Output the (X, Y) coordinate of the center of the cell containing the given text.  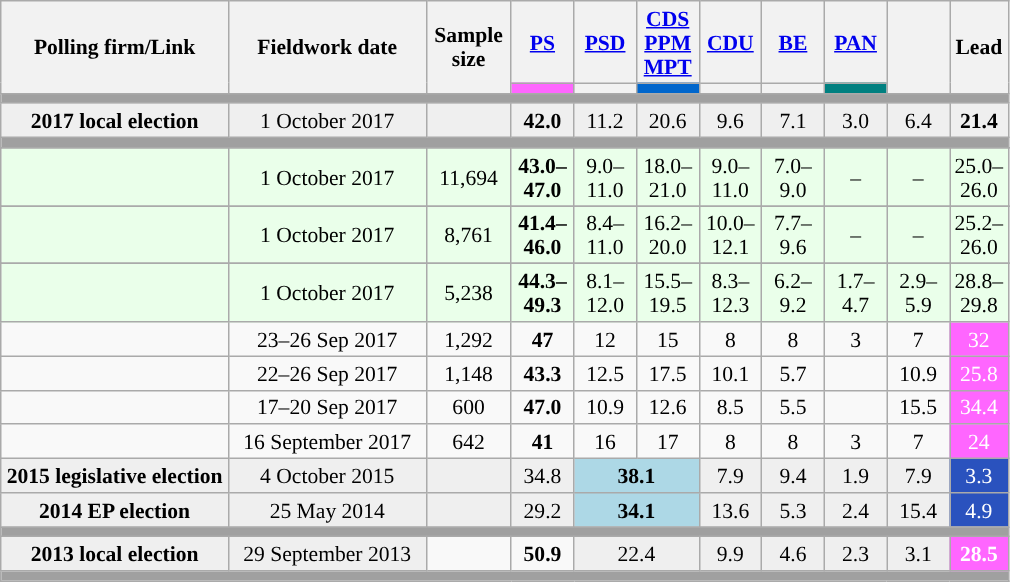
12 (606, 339)
600 (468, 407)
1,148 (468, 373)
18.0–21.0 (668, 177)
17 (668, 442)
29 September 2013 (327, 554)
28.8–29.8 (980, 293)
3.3 (980, 476)
9.6 (730, 121)
16.2–20.0 (668, 235)
47 (542, 339)
Sample size (468, 47)
25.0–26.0 (980, 177)
8.5 (730, 407)
2015 legislative election (115, 476)
CDU (730, 42)
12.6 (668, 407)
2013 local election (115, 554)
25.2–26.0 (980, 235)
41 (542, 442)
1.7–4.7 (856, 293)
43.3 (542, 373)
11,694 (468, 177)
15.5 (918, 407)
16 (606, 442)
42.0 (542, 121)
8.3–12.3 (730, 293)
4.9 (980, 510)
21.4 (980, 121)
5.7 (794, 373)
17–20 Sep 2017 (327, 407)
2014 EP election (115, 510)
9.4 (794, 476)
12.5 (606, 373)
8.4–11.0 (606, 235)
22–26 Sep 2017 (327, 373)
PS (542, 42)
7.7–9.6 (794, 235)
20.6 (668, 121)
25 May 2014 (327, 510)
24 (980, 442)
1,292 (468, 339)
7.1 (794, 121)
13.6 (730, 510)
2.4 (856, 510)
28.5 (980, 554)
5.5 (794, 407)
29.2 (542, 510)
Lead (980, 47)
BE (794, 42)
1.9 (856, 476)
15 (668, 339)
Fieldwork date (327, 47)
15.5–19.5 (668, 293)
47.0 (542, 407)
34.1 (636, 510)
6.2–9.2 (794, 293)
642 (468, 442)
25.8 (980, 373)
44.3–49.3 (542, 293)
23–26 Sep 2017 (327, 339)
43.0–47.0 (542, 177)
15.4 (918, 510)
32 (980, 339)
38.1 (636, 476)
16 September 2017 (327, 442)
7.0–9.0 (794, 177)
2017 local election (115, 121)
5,238 (468, 293)
22.4 (636, 554)
5.3 (794, 510)
8,761 (468, 235)
3.0 (856, 121)
34.8 (542, 476)
PAN (856, 42)
41.4–46.0 (542, 235)
3.1 (918, 554)
CDSPPMMPT (668, 42)
2.9–5.9 (918, 293)
34.4 (980, 407)
4 October 2015 (327, 476)
10.1 (730, 373)
8.1–12.0 (606, 293)
6.4 (918, 121)
9.9 (730, 554)
PSD (606, 42)
Polling firm/Link (115, 47)
10.0–12.1 (730, 235)
2.3 (856, 554)
11.2 (606, 121)
50.9 (542, 554)
17.5 (668, 373)
4.6 (794, 554)
